Output the [x, y] coordinate of the center of the cell containing the given text.  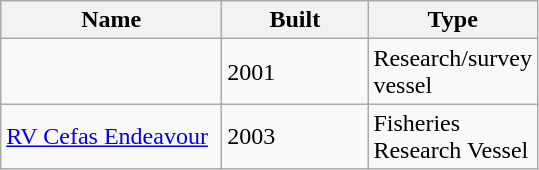
Built [295, 20]
Type [453, 20]
Research/survey vessel [453, 72]
Name [112, 20]
2003 [295, 136]
RV Cefas Endeavour [112, 136]
2001 [295, 72]
Fisheries Research Vessel [453, 136]
